Extract the (X, Y) coordinate from the center of the cell holding the provided text.  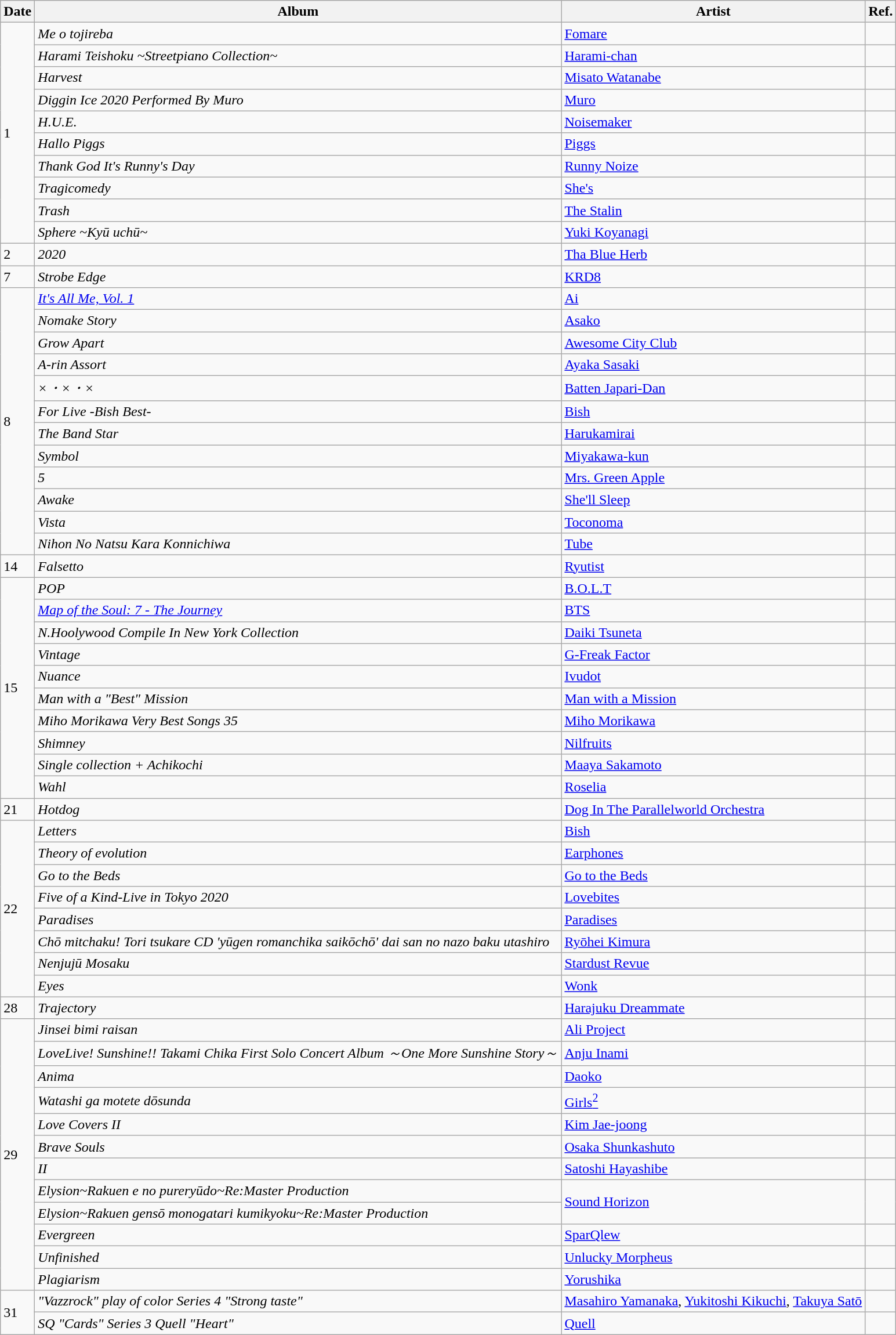
Tha Blue Herb (713, 254)
Album (298, 12)
II (298, 1168)
Roselia (713, 787)
Ryōhei Kimura (713, 942)
Trajectory (298, 1008)
Noisemaker (713, 122)
Miyakawa-kun (713, 455)
N.Hoolywood Compile In New York Collection (298, 632)
BTS (713, 610)
Misato Watanabe (713, 78)
Thank God It's Runny's Day (298, 166)
Toconoma (713, 522)
Asako (713, 321)
Harukamirai (713, 433)
Hotdog (298, 809)
5 (298, 478)
Wonk (713, 986)
Ref. (880, 12)
Watashi ga motete dōsunda (298, 1101)
"Vazzrock" play of color Series 4 "Strong taste" (298, 1301)
POP (298, 588)
Hallo Piggs (298, 144)
Nilfruits (713, 743)
Dog In The Parallelworld Orchestra (713, 809)
Single collection + Achikochi (298, 765)
Daoko (713, 1077)
Diggin Ice 2020 Performed By Muro (298, 100)
Nuance (298, 676)
28 (17, 1008)
29 (17, 1155)
Anju Inami (713, 1054)
Sound Horizon (713, 1202)
2 (17, 254)
31 (17, 1312)
SQ "Cards" Series 3 Quell "Heart" (298, 1323)
Maaya Sakamoto (713, 765)
LoveLive! Sunshine!! Takami Chika First Solo Concert Album ～One More Sunshine Story～ (298, 1054)
Artist (713, 12)
×・×・× (298, 389)
Daiki Tsuneta (713, 632)
Satoshi Hayashibe (713, 1168)
Vintage (298, 654)
Awesome City Club (713, 343)
It's All Me, Vol. 1 (298, 299)
8 (17, 421)
Lovebites (713, 898)
The Stalin (713, 210)
Elysion~Rakuen e no pureryūdo~Re:Master Production (298, 1191)
She's (713, 188)
Plagiarism (298, 1279)
Tube (713, 544)
Ryutist (713, 566)
Elysion~Rakuen gensō monogatari kumikyoku~Re:Master Production (298, 1213)
Ali Project (713, 1030)
Unfinished (298, 1257)
Five of a Kind-Live in Tokyo 2020 (298, 898)
Mrs. Green Apple (713, 478)
14 (17, 566)
Harami-chan (713, 56)
Falsetto (298, 566)
7 (17, 277)
Eyes (298, 986)
Earphones (713, 853)
Fomare (713, 34)
Miho Morikawa Very Best Songs 35 (298, 721)
Trash (298, 210)
The Band Star (298, 433)
Masahiro Yamanaka, Yukitoshi Kikuchi, Takuya Satō (713, 1301)
Runny Noize (713, 166)
Theory of evolution (298, 853)
Nenjujū Mosaku (298, 964)
Harajuku Dreammate (713, 1008)
Man with a Mission (713, 699)
Nomake Story (298, 321)
22 (17, 909)
Osaka Shunkashuto (713, 1146)
Muro (713, 100)
Vista (298, 522)
SparQlew (713, 1235)
Brave Souls (298, 1146)
15 (17, 688)
Ayaka Sasaki (713, 365)
Piggs (713, 144)
She'll Sleep (713, 500)
For Live -Bish Best- (298, 411)
KRD8 (713, 277)
Grow Apart (298, 343)
Man with a "Best" Mission (298, 699)
Date (17, 12)
B.O.L.T (713, 588)
Strobe Edge (298, 277)
Stardust Revue (713, 964)
Harami Teishoku ~Streetpiano Collection~ (298, 56)
Nihon No Natsu Kara Konnichiwa (298, 544)
Tragicomedy (298, 188)
Chō mitchaku! Tori tsukare CD 'yūgen romanchika saikōchō' dai san no nazo baku utashiro (298, 942)
Map of the Soul: 7 - The Journey (298, 610)
Letters (298, 831)
Wahl (298, 787)
Harvest (298, 78)
Unlucky Morpheus (713, 1257)
Jinsei bimi raisan (298, 1030)
Sphere ~Kyū uchū~ (298, 232)
Batten Japari-Dan (713, 389)
Symbol (298, 455)
Me o tojireba (298, 34)
1 (17, 133)
Kim Jae-joong (713, 1124)
Miho Morikawa (713, 721)
A-rin Assort (298, 365)
Evergreen (298, 1235)
Anima (298, 1077)
Yuki Koyanagi (713, 232)
Shimney (298, 743)
Love Covers II (298, 1124)
Ai (713, 299)
Quell (713, 1323)
Girls2 (713, 1101)
H.U.E. (298, 122)
Awake (298, 500)
21 (17, 809)
Ivudot (713, 676)
G-Freak Factor (713, 654)
2020 (298, 254)
Yorushika (713, 1279)
